Extract the (X, Y) coordinate from the center of the cell holding the provided text.  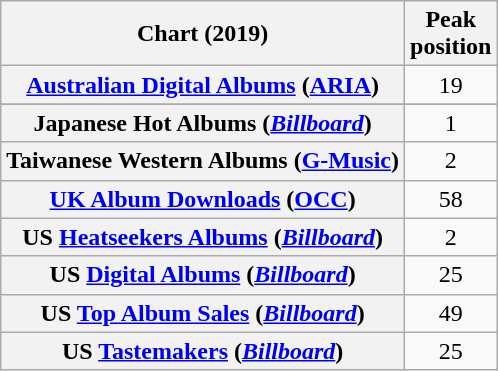
UK Album Downloads (OCC) (203, 199)
US Heatseekers Albums (Billboard) (203, 237)
Japanese Hot Albums (Billboard) (203, 123)
Australian Digital Albums (ARIA) (203, 85)
US Digital Albums (Billboard) (203, 275)
Peakposition (451, 34)
19 (451, 85)
58 (451, 199)
1 (451, 123)
Taiwanese Western Albums (G-Music) (203, 161)
49 (451, 313)
US Top Album Sales (Billboard) (203, 313)
Chart (2019) (203, 34)
US Tastemakers (Billboard) (203, 351)
